Extract the (x, y) coordinate from the center of the cell holding the provided text.  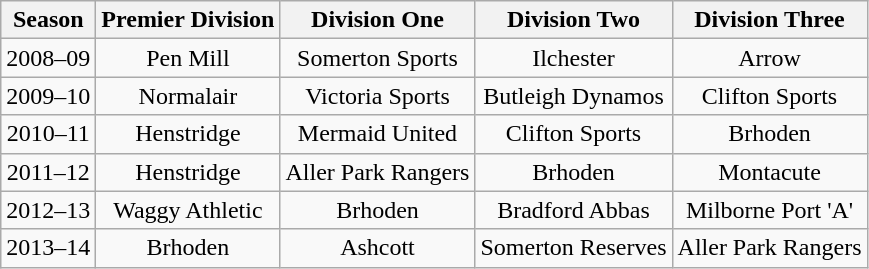
2009–10 (48, 96)
Somerton Reserves (574, 248)
2011–12 (48, 172)
Division Three (770, 20)
2013–14 (48, 248)
Division One (378, 20)
Ashcott (378, 248)
Bradford Abbas (574, 210)
Ilchester (574, 58)
Waggy Athletic (188, 210)
2012–13 (48, 210)
Premier Division (188, 20)
Pen Mill (188, 58)
Milborne Port 'A' (770, 210)
Division Two (574, 20)
2008–09 (48, 58)
Butleigh Dynamos (574, 96)
2010–11 (48, 134)
Victoria Sports (378, 96)
Arrow (770, 58)
Season (48, 20)
Normalair (188, 96)
Mermaid United (378, 134)
Montacute (770, 172)
Somerton Sports (378, 58)
